Return the [x, y] coordinate for the center point of the cell that contains the specified text.  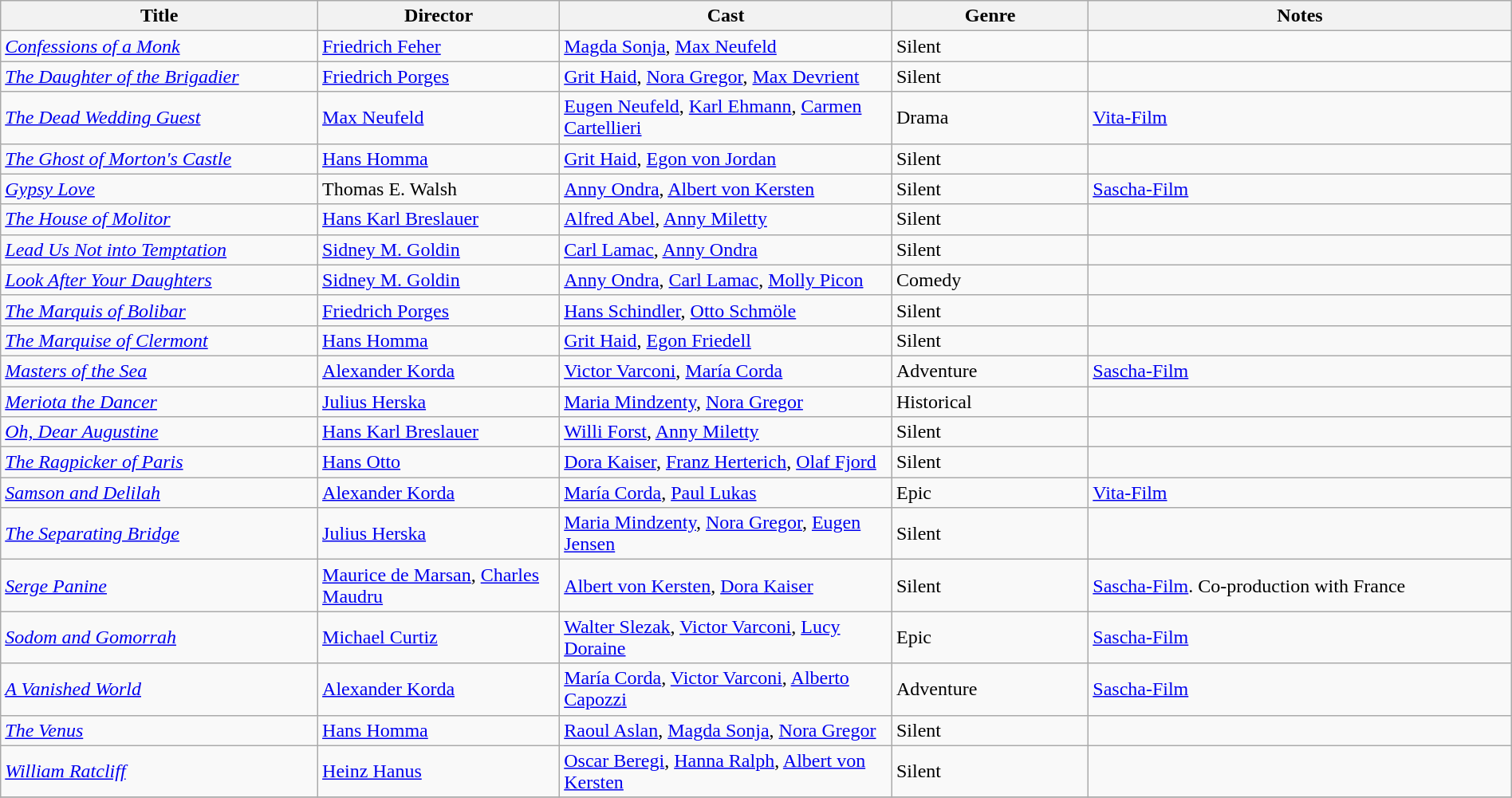
The Venus [159, 730]
Oscar Beregi, Hanna Ralph, Albert von Kersten [726, 772]
Walter Slezak, Victor Varconi, Lucy Doraine [726, 638]
María Corda, Paul Lukas [726, 493]
Comedy [990, 280]
Thomas E. Walsh [439, 189]
The Ghost of Morton's Castle [159, 159]
Genre [990, 16]
Drama [990, 118]
The Daughter of the Brigadier [159, 77]
Title [159, 16]
Look After Your Daughters [159, 280]
Meriota the Dancer [159, 401]
A Vanished World [159, 689]
Michael Curtiz [439, 638]
Historical [990, 401]
Raoul Aslan, Magda Sonja, Nora Gregor [726, 730]
William Ratcliff [159, 772]
Sascha-Film. Co-production with France [1300, 585]
Masters of the Sea [159, 371]
Friedrich Feher [439, 46]
Lead Us Not into Temptation [159, 250]
Maria Mindzenty, Nora Gregor [726, 401]
The Separating Bridge [159, 534]
Grit Haid, Egon von Jordan [726, 159]
Cast [726, 16]
The Dead Wedding Guest [159, 118]
Willi Forst, Anny Miletty [726, 432]
Alfred Abel, Anny Miletty [726, 219]
Oh, Dear Augustine [159, 432]
Director [439, 16]
Anny Ondra, Carl Lamac, Molly Picon [726, 280]
Dora Kaiser, Franz Herterich, Olaf Fjord [726, 462]
María Corda, Victor Varconi, Alberto Capozzi [726, 689]
Heinz Hanus [439, 772]
Grit Haid, Egon Friedell [726, 340]
Victor Varconi, María Corda [726, 371]
Magda Sonja, Max Neufeld [726, 46]
Anny Ondra, Albert von Kersten [726, 189]
Gypsy Love [159, 189]
Maurice de Marsan, Charles Maudru [439, 585]
The Marquis of Bolibar [159, 310]
Carl Lamac, Anny Ondra [726, 250]
Hans Otto [439, 462]
The House of Molitor [159, 219]
Sodom and Gomorrah [159, 638]
Hans Schindler, Otto Schmöle [726, 310]
Notes [1300, 16]
The Ragpicker of Paris [159, 462]
Albert von Kersten, Dora Kaiser [726, 585]
Maria Mindzenty, Nora Gregor, Eugen Jensen [726, 534]
Confessions of a Monk [159, 46]
Grit Haid, Nora Gregor, Max Devrient [726, 77]
Max Neufeld [439, 118]
Eugen Neufeld, Karl Ehmann, Carmen Cartellieri [726, 118]
Samson and Delilah [159, 493]
The Marquise of Clermont [159, 340]
Serge Panine [159, 585]
